Output the (x, y) coordinate of the center of the cell containing the given text.  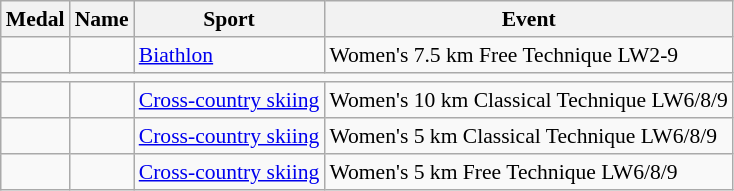
Event (528, 19)
Biathlon (230, 55)
Women's 7.5 km Free Technique LW2-9 (528, 55)
Women's 5 km Free Technique LW6/8/9 (528, 172)
Sport (230, 19)
Name (102, 19)
Women's 10 km Classical Technique LW6/8/9 (528, 101)
Medal (36, 19)
Women's 5 km Classical Technique LW6/8/9 (528, 136)
